Return (x, y) of the center of cell containing provided text 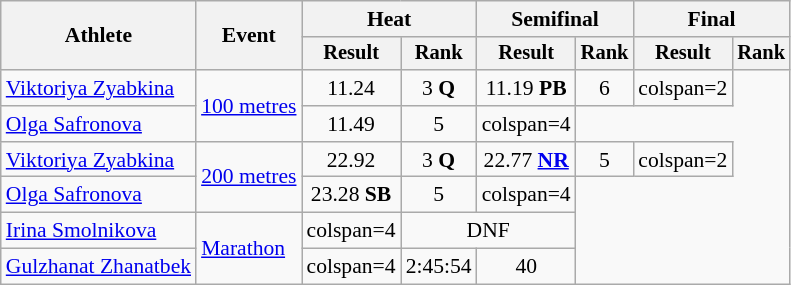
DNF (488, 231)
Final (712, 19)
22.77 NR (526, 160)
22.92 (352, 160)
2:45:54 (439, 267)
200 metres (248, 178)
40 (526, 267)
Gulzhanat Zhanatbek (98, 267)
Irina Smolnikova (98, 231)
11.49 (352, 124)
6 (605, 88)
11.24 (352, 88)
Athlete (98, 36)
11.19 PB (526, 88)
23.28 SB (352, 195)
100 metres (248, 106)
Marathon (248, 248)
Event (248, 36)
Semifinal (556, 19)
Heat (390, 19)
